Return (X, Y) of the center of cell containing provided text 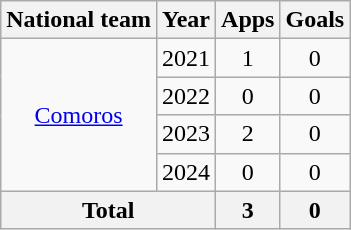
2023 (186, 134)
2021 (186, 58)
2024 (186, 172)
Goals (315, 20)
Comoros (79, 115)
1 (248, 58)
3 (248, 210)
2022 (186, 96)
2 (248, 134)
Year (186, 20)
National team (79, 20)
Apps (248, 20)
Total (108, 210)
